Return [x, y] of the center of cell containing provided text 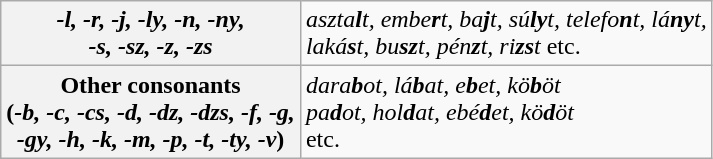
Other consonants(-b, -c, -cs, -d, -dz, -dzs, -f, -g,-gy, -h, -k, -m, -p, -t, -ty, -v) [151, 112]
-l, -r, -j, -ly, -n, -ny,-s, -sz, -z, -zs [151, 34]
darabot, lábat, ebet, köbötpadot, holdat, ebédet, ködötetc. [506, 112]
asztalt, embert, bajt, súlyt, telefont, lányt,lakást, buszt, pénzt, rizst etc. [506, 34]
